Return (x, y) of the center of cell containing provided text 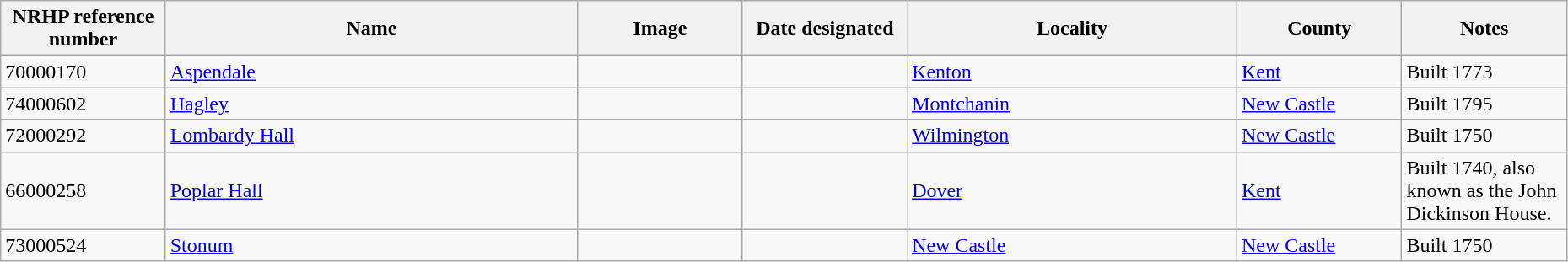
Built 1773 (1484, 72)
Image (660, 29)
Lombardy Hall (371, 136)
Kenton (1073, 72)
Aspendale (371, 72)
Notes (1484, 29)
Name (371, 29)
Wilmington (1073, 136)
Built 1795 (1484, 104)
Poplar Hall (371, 190)
73000524 (83, 245)
Montchanin (1073, 104)
County (1319, 29)
Dover (1073, 190)
Date designated (825, 29)
NRHP reference number (83, 29)
72000292 (83, 136)
70000170 (83, 72)
74000602 (83, 104)
Built 1740, also known as the John Dickinson House. (1484, 190)
Stonum (371, 245)
Hagley (371, 104)
66000258 (83, 190)
Locality (1073, 29)
